Identify which cell holds the provided text, then report its [x, y] central coordinate. 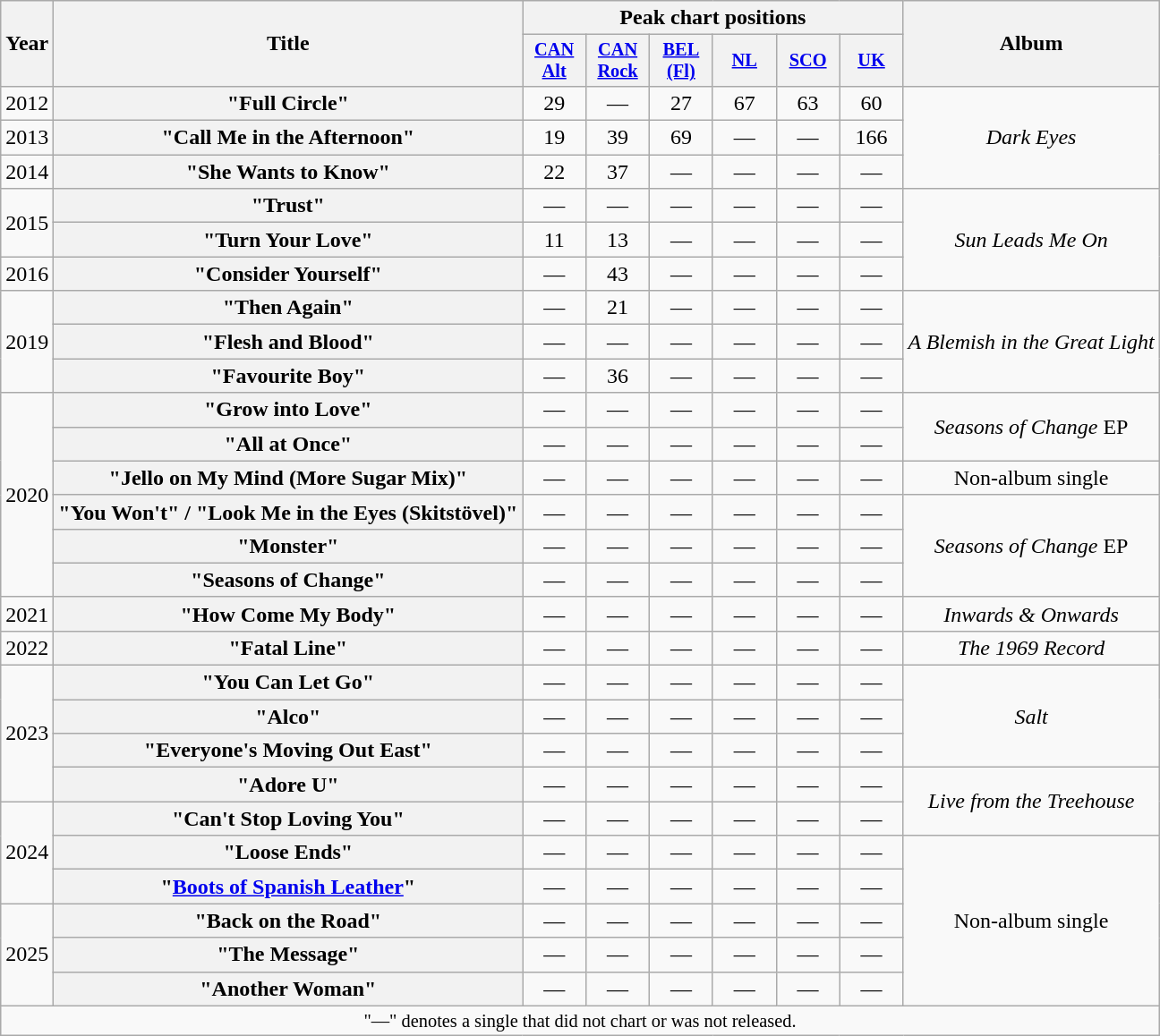
67 [745, 103]
"Grow into Love" [288, 410]
36 [618, 376]
"Fatal Line" [288, 648]
Salt [1031, 717]
NL [745, 61]
CANAlt [555, 61]
"Monster" [288, 546]
"Then Again" [288, 308]
"Everyone's Moving Out East" [288, 751]
BEL (Fl) [680, 61]
"Seasons of Change" [288, 580]
22 [555, 172]
2013 [27, 138]
"Full Circle" [288, 103]
2022 [27, 648]
37 [618, 172]
Dark Eyes [1031, 137]
"All at Once" [288, 444]
"She Wants to Know" [288, 172]
"Favourite Boy" [288, 376]
A Blemish in the Great Light [1031, 342]
60 [872, 103]
The 1969 Record [1031, 648]
21 [618, 308]
29 [555, 103]
2019 [27, 342]
43 [618, 274]
"How Come My Body" [288, 614]
"Consider Yourself" [288, 274]
"Turn Your Love" [288, 240]
2016 [27, 274]
"Call Me in the Afternoon" [288, 138]
2012 [27, 103]
CANRock [618, 61]
2025 [27, 955]
2015 [27, 223]
"You Can Let Go" [288, 683]
"Boots of Spanish Leather" [288, 887]
SCO [807, 61]
2023 [27, 734]
Year [27, 44]
Album [1031, 44]
"You Won't" / "Look Me in the Eyes (Skitstövel)" [288, 512]
39 [618, 138]
2020 [27, 495]
"Trust" [288, 206]
2014 [27, 172]
Inwards & Onwards [1031, 614]
63 [807, 103]
Peak chart positions [712, 18]
"Jello on My Mind (More Sugar Mix)" [288, 478]
"Adore U" [288, 785]
"Alco" [288, 717]
2021 [27, 614]
"—" denotes a single that did not chart or was not released. [580, 1021]
27 [680, 103]
13 [618, 240]
19 [555, 138]
2024 [27, 853]
"Loose Ends" [288, 853]
"Back on the Road" [288, 921]
Title [288, 44]
166 [872, 138]
"Flesh and Blood" [288, 342]
11 [555, 240]
69 [680, 138]
"The Message" [288, 955]
Sun Leads Me On [1031, 240]
UK [872, 61]
"Can't Stop Loving You" [288, 819]
"Another Woman" [288, 989]
Live from the Treehouse [1031, 802]
